Return [x, y] of the center of cell containing provided text 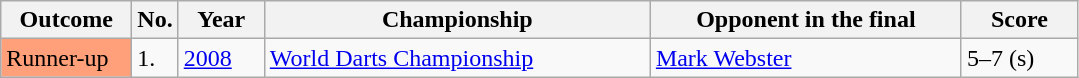
2008 [221, 58]
Score [1019, 20]
Year [221, 20]
5–7 (s) [1019, 58]
Championship [457, 20]
Mark Webster [806, 58]
Outcome [66, 20]
No. [155, 20]
1. [155, 58]
World Darts Championship [457, 58]
Runner-up [66, 58]
Opponent in the final [806, 20]
